Identify which cell holds the provided text, then report its [x, y] central coordinate. 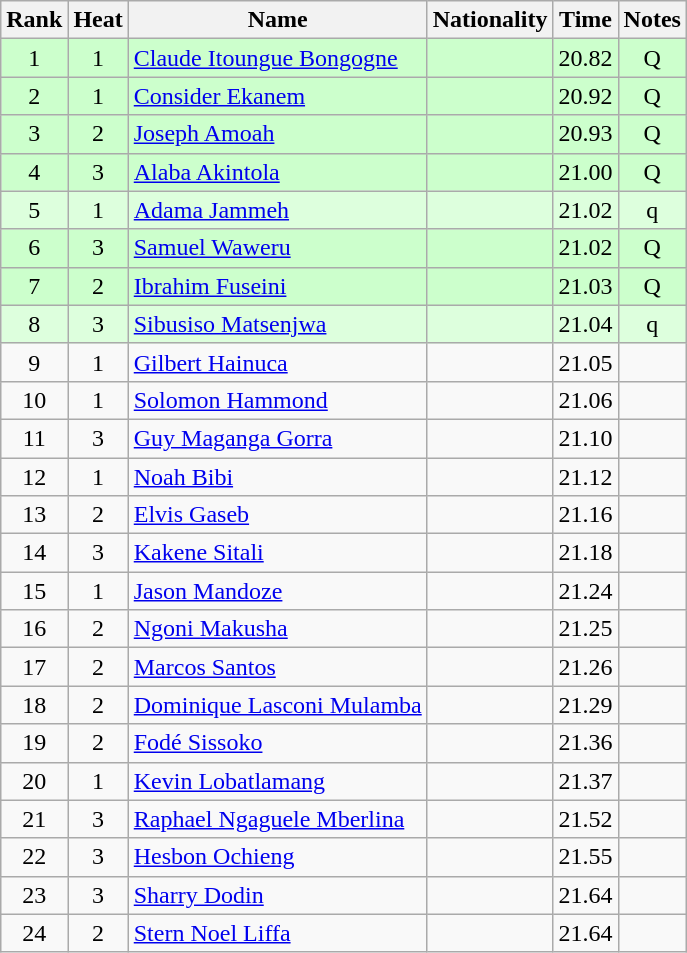
23 [34, 895]
12 [34, 477]
Ibrahim Fuseini [278, 286]
21.25 [586, 629]
Heat [98, 20]
Rank [34, 20]
11 [34, 438]
18 [34, 705]
21.06 [586, 400]
24 [34, 933]
21.18 [586, 553]
Sharry Dodin [278, 895]
Alaba Akintola [278, 172]
Dominique Lasconi Mulamba [278, 705]
13 [34, 515]
Consider Ekanem [278, 96]
Hesbon Ochieng [278, 857]
21 [34, 819]
Adama Jammeh [278, 210]
Kakene Sitali [278, 553]
7 [34, 286]
21.00 [586, 172]
21.36 [586, 743]
21.12 [586, 477]
Raphael Ngaguele Mberlina [278, 819]
Elvis Gaseb [278, 515]
Jason Mandoze [278, 591]
21.03 [586, 286]
22 [34, 857]
Guy Maganga Gorra [278, 438]
16 [34, 629]
Solomon Hammond [278, 400]
9 [34, 362]
8 [34, 324]
Kevin Lobatlamang [278, 781]
Samuel Waweru [278, 248]
Notes [652, 20]
21.29 [586, 705]
5 [34, 210]
Noah Bibi [278, 477]
Claude Itoungue Bongogne [278, 58]
Joseph Amoah [278, 134]
17 [34, 667]
14 [34, 553]
21.05 [586, 362]
Gilbert Hainuca [278, 362]
21.55 [586, 857]
Stern Noel Liffa [278, 933]
Nationality [490, 20]
Sibusiso Matsenjwa [278, 324]
21.24 [586, 591]
21.16 [586, 515]
20.93 [586, 134]
Time [586, 20]
Fodé Sissoko [278, 743]
Ngoni Makusha [278, 629]
20.82 [586, 58]
21.04 [586, 324]
15 [34, 591]
4 [34, 172]
6 [34, 248]
10 [34, 400]
20.92 [586, 96]
21.10 [586, 438]
Name [278, 20]
Marcos Santos [278, 667]
21.26 [586, 667]
21.37 [586, 781]
21.52 [586, 819]
19 [34, 743]
20 [34, 781]
